Locate the cell with the specified text and output its [X, Y] center coordinate. 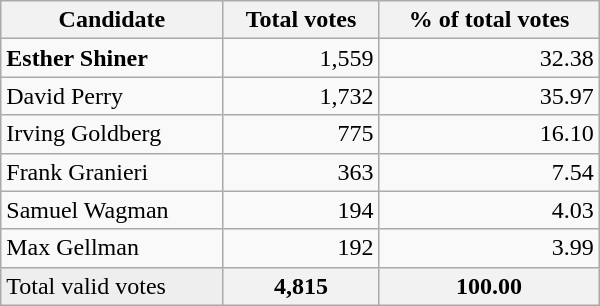
3.99 [489, 248]
194 [301, 210]
Frank Granieri [112, 172]
% of total votes [489, 20]
1,732 [301, 96]
Samuel Wagman [112, 210]
Total valid votes [112, 286]
7.54 [489, 172]
1,559 [301, 58]
Total votes [301, 20]
775 [301, 134]
100.00 [489, 286]
32.38 [489, 58]
35.97 [489, 96]
16.10 [489, 134]
4.03 [489, 210]
David Perry [112, 96]
Max Gellman [112, 248]
Esther Shiner [112, 58]
Candidate [112, 20]
Irving Goldberg [112, 134]
192 [301, 248]
4,815 [301, 286]
363 [301, 172]
